Provide the [x, y] coordinate of the cell's center where the given text is located.  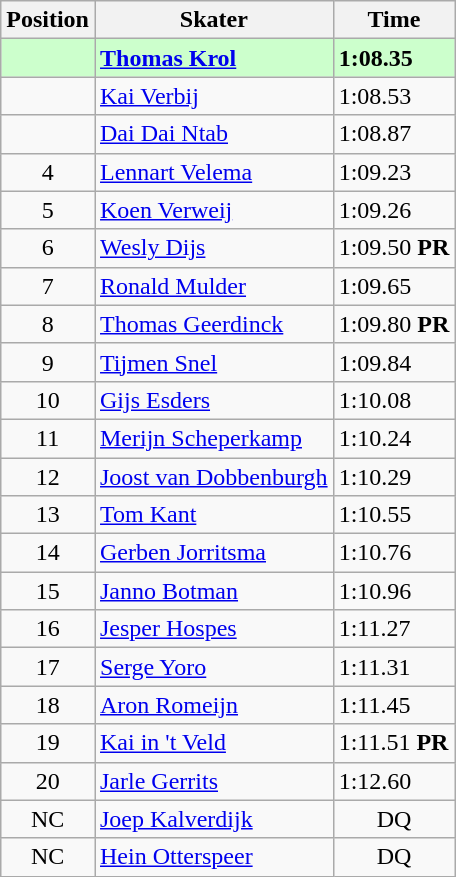
Skater [214, 20]
8 [48, 324]
1:11.45 [394, 705]
1:09.50 PR [394, 248]
1:10.24 [394, 438]
Aron Romeijn [214, 705]
Joep Kalverdijk [214, 819]
16 [48, 629]
1:11.27 [394, 629]
9 [48, 362]
15 [48, 591]
10 [48, 400]
1:10.08 [394, 400]
Serge Yoro [214, 667]
6 [48, 248]
1:09.80 PR [394, 324]
Tom Kant [214, 515]
1:09.23 [394, 172]
Tijmen Snel [214, 362]
1:11.31 [394, 667]
Kai in 't Veld [214, 743]
Thomas Geerdinck [214, 324]
Thomas Krol [214, 58]
1:10.76 [394, 553]
Dai Dai Ntab [214, 134]
Janno Botman [214, 591]
Gerben Jorritsma [214, 553]
Position [48, 20]
1:11.51 PR [394, 743]
17 [48, 667]
1:08.53 [394, 96]
Wesly Dijs [214, 248]
20 [48, 781]
19 [48, 743]
Joost van Dobbenburgh [214, 477]
1:10.29 [394, 477]
1:10.55 [394, 515]
Merijn Scheperkamp [214, 438]
1:09.84 [394, 362]
1:12.60 [394, 781]
18 [48, 705]
Ronald Mulder [214, 286]
1:08.35 [394, 58]
Time [394, 20]
12 [48, 477]
1:10.96 [394, 591]
4 [48, 172]
7 [48, 286]
11 [48, 438]
5 [48, 210]
Hein Otterspeer [214, 857]
1:08.87 [394, 134]
Kai Verbij [214, 96]
Lennart Velema [214, 172]
1:09.65 [394, 286]
1:09.26 [394, 210]
Jarle Gerrits [214, 781]
Jesper Hospes [214, 629]
Gijs Esders [214, 400]
Koen Verweij [214, 210]
13 [48, 515]
14 [48, 553]
